Locate the cell with the specified text and output its [x, y] center coordinate. 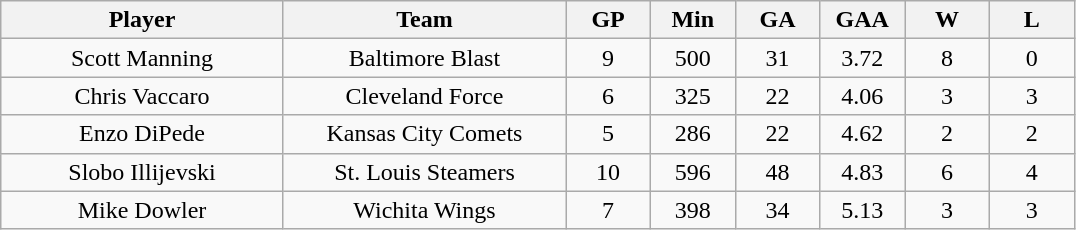
4.06 [862, 96]
Kansas City Comets [424, 134]
31 [778, 58]
GAA [862, 20]
St. Louis Steamers [424, 172]
4.83 [862, 172]
500 [692, 58]
GP [608, 20]
10 [608, 172]
398 [692, 210]
286 [692, 134]
48 [778, 172]
9 [608, 58]
Team [424, 20]
Cleveland Force [424, 96]
Chris Vaccaro [142, 96]
Scott Manning [142, 58]
GA [778, 20]
3.72 [862, 58]
5.13 [862, 210]
Enzo DiPede [142, 134]
Player [142, 20]
Min [692, 20]
8 [948, 58]
4 [1032, 172]
34 [778, 210]
W [948, 20]
4.62 [862, 134]
596 [692, 172]
Mike Dowler [142, 210]
325 [692, 96]
Slobo Illijevski [142, 172]
L [1032, 20]
5 [608, 134]
7 [608, 210]
0 [1032, 58]
Baltimore Blast [424, 58]
Wichita Wings [424, 210]
